Determine the [x, y] coordinate at the center of the cell enclosing the given text.  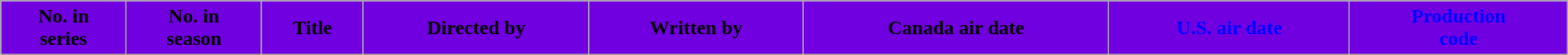
U.S. air date [1229, 28]
Canada air date [956, 28]
Written by [696, 28]
No. inseries [64, 28]
Title [313, 28]
No. inseason [194, 28]
Directed by [476, 28]
Production code [1459, 28]
